Search for the cell housing the specified text and yield its [x, y] center coordinate. 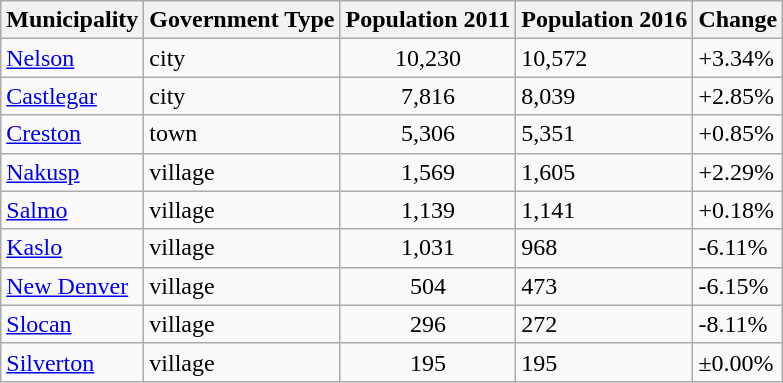
473 [604, 286]
-6.15% [738, 286]
10,230 [428, 58]
Change [738, 20]
Population 2011 [428, 20]
+0.18% [738, 210]
1,139 [428, 210]
Slocan [72, 324]
New Denver [72, 286]
7,816 [428, 96]
8,039 [604, 96]
town [242, 134]
272 [604, 324]
Government Type [242, 20]
+0.85% [738, 134]
+3.34% [738, 58]
Creston [72, 134]
±0.00% [738, 362]
Salmo [72, 210]
-6.11% [738, 248]
1,605 [604, 172]
504 [428, 286]
Kaslo [72, 248]
968 [604, 248]
5,306 [428, 134]
Nakusp [72, 172]
1,031 [428, 248]
10,572 [604, 58]
296 [428, 324]
5,351 [604, 134]
-8.11% [738, 324]
1,569 [428, 172]
Nelson [72, 58]
1,141 [604, 210]
Silverton [72, 362]
+2.29% [738, 172]
Population 2016 [604, 20]
+2.85% [738, 96]
Municipality [72, 20]
Castlegar [72, 96]
